Determine the [x, y] coordinate at the center of the cell enclosing the given text.  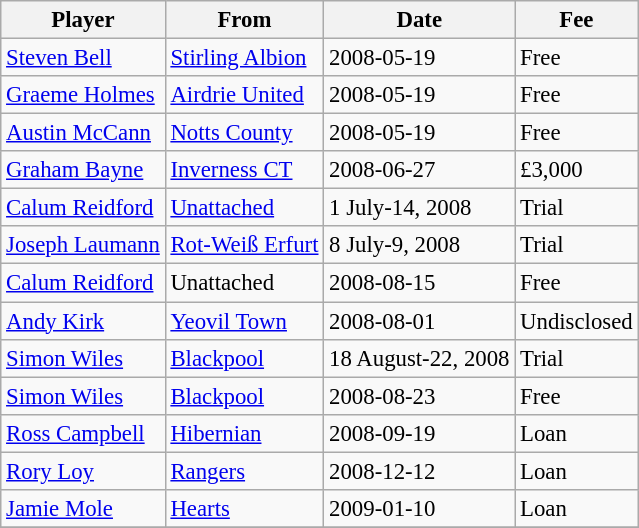
2008-12-12 [420, 471]
2008-09-19 [420, 433]
1 July-14, 2008 [420, 208]
2008-06-27 [420, 170]
£3,000 [576, 170]
Player [83, 20]
Jamie Mole [83, 509]
2009-01-10 [420, 509]
Steven Bell [83, 58]
2008-08-15 [420, 283]
From [244, 20]
Date [420, 20]
Rangers [244, 471]
Joseph Laumann [83, 245]
Airdrie United [244, 95]
Austin McCann [83, 133]
Yeovil Town [244, 321]
2008-08-23 [420, 396]
Ross Campbell [83, 433]
Notts County [244, 133]
Graham Bayne [83, 170]
18 August-22, 2008 [420, 358]
Andy Kirk [83, 321]
2008-08-01 [420, 321]
Rory Loy [83, 471]
Rot-Weiß Erfurt [244, 245]
Stirling Albion [244, 58]
Hearts [244, 509]
Inverness CT [244, 170]
Graeme Holmes [83, 95]
Hibernian [244, 433]
Undisclosed [576, 321]
Fee [576, 20]
8 July-9, 2008 [420, 245]
